From the cell containing the given text, extract its center point as (x, y) coordinate. 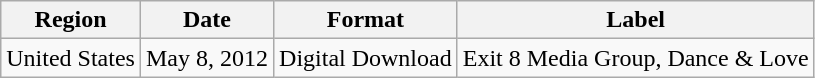
Label (636, 20)
Date (206, 20)
Format (366, 20)
Digital Download (366, 58)
United States (71, 58)
Region (71, 20)
May 8, 2012 (206, 58)
Exit 8 Media Group, Dance & Love (636, 58)
